Search for the cell housing the specified text and yield its (X, Y) center coordinate. 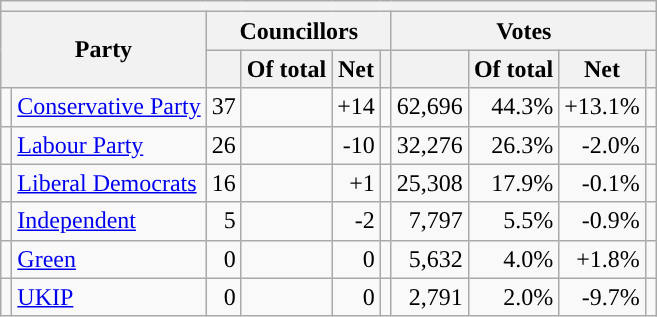
-0.1% (602, 183)
Green (109, 259)
+1 (356, 183)
+13.1% (602, 107)
-9.7% (602, 297)
62,696 (430, 107)
2.0% (513, 297)
2,791 (430, 297)
Votes (524, 31)
17.9% (513, 183)
-2 (356, 221)
37 (224, 107)
26.3% (513, 145)
-0.9% (602, 221)
5.5% (513, 221)
Party (104, 50)
7,797 (430, 221)
44.3% (513, 107)
+1.8% (602, 259)
4.0% (513, 259)
Labour Party (109, 145)
5,632 (430, 259)
-2.0% (602, 145)
32,276 (430, 145)
16 (224, 183)
+14 (356, 107)
Councillors (298, 31)
-10 (356, 145)
Conservative Party (109, 107)
UKIP (109, 297)
Liberal Democrats (109, 183)
Independent (109, 221)
26 (224, 145)
5 (224, 221)
25,308 (430, 183)
